Extract the (X, Y) coordinate from the center of the cell holding the provided text.  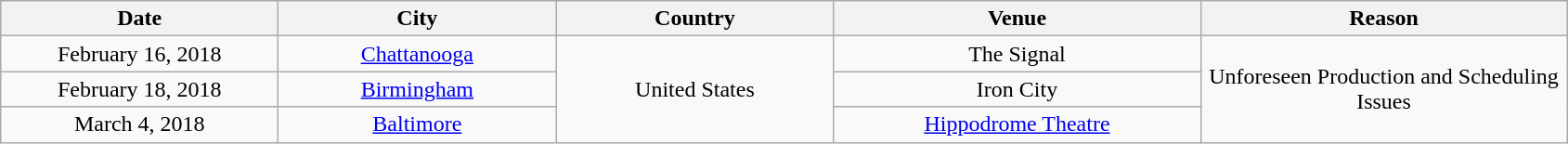
Hippodrome Theatre (1017, 124)
Iron City (1017, 89)
March 4, 2018 (139, 124)
Venue (1017, 19)
Country (694, 19)
Date (139, 19)
February 18, 2018 (139, 89)
Chattanooga (418, 54)
Unforeseen Production and Scheduling Issues (1383, 89)
City (418, 19)
Birmingham (418, 89)
February 16, 2018 (139, 54)
United States (694, 89)
Reason (1383, 19)
Baltimore (418, 124)
The Signal (1017, 54)
